Scan for the cell matching the given text and deliver its (x, y) coordinate at center. 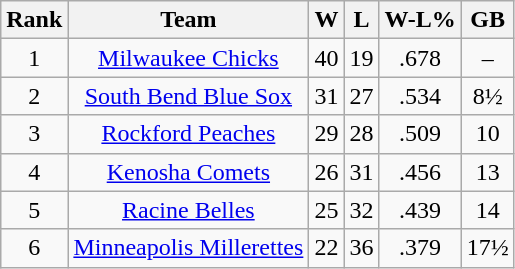
.678 (420, 58)
6 (34, 248)
17½ (488, 248)
Milwaukee Chicks (188, 58)
10 (488, 134)
14 (488, 210)
Racine Belles (188, 210)
19 (362, 58)
22 (326, 248)
Team (188, 20)
40 (326, 58)
32 (362, 210)
2 (34, 96)
8½ (488, 96)
26 (326, 172)
GB (488, 20)
L (362, 20)
.509 (420, 134)
Minneapolis Millerettes (188, 248)
Rank (34, 20)
W (326, 20)
4 (34, 172)
.379 (420, 248)
36 (362, 248)
.534 (420, 96)
13 (488, 172)
Rockford Peaches (188, 134)
3 (34, 134)
– (488, 58)
W-L% (420, 20)
5 (34, 210)
.456 (420, 172)
29 (326, 134)
25 (326, 210)
28 (362, 134)
27 (362, 96)
1 (34, 58)
Kenosha Comets (188, 172)
.439 (420, 210)
South Bend Blue Sox (188, 96)
